Identify which cell holds the provided text, then report its (x, y) central coordinate. 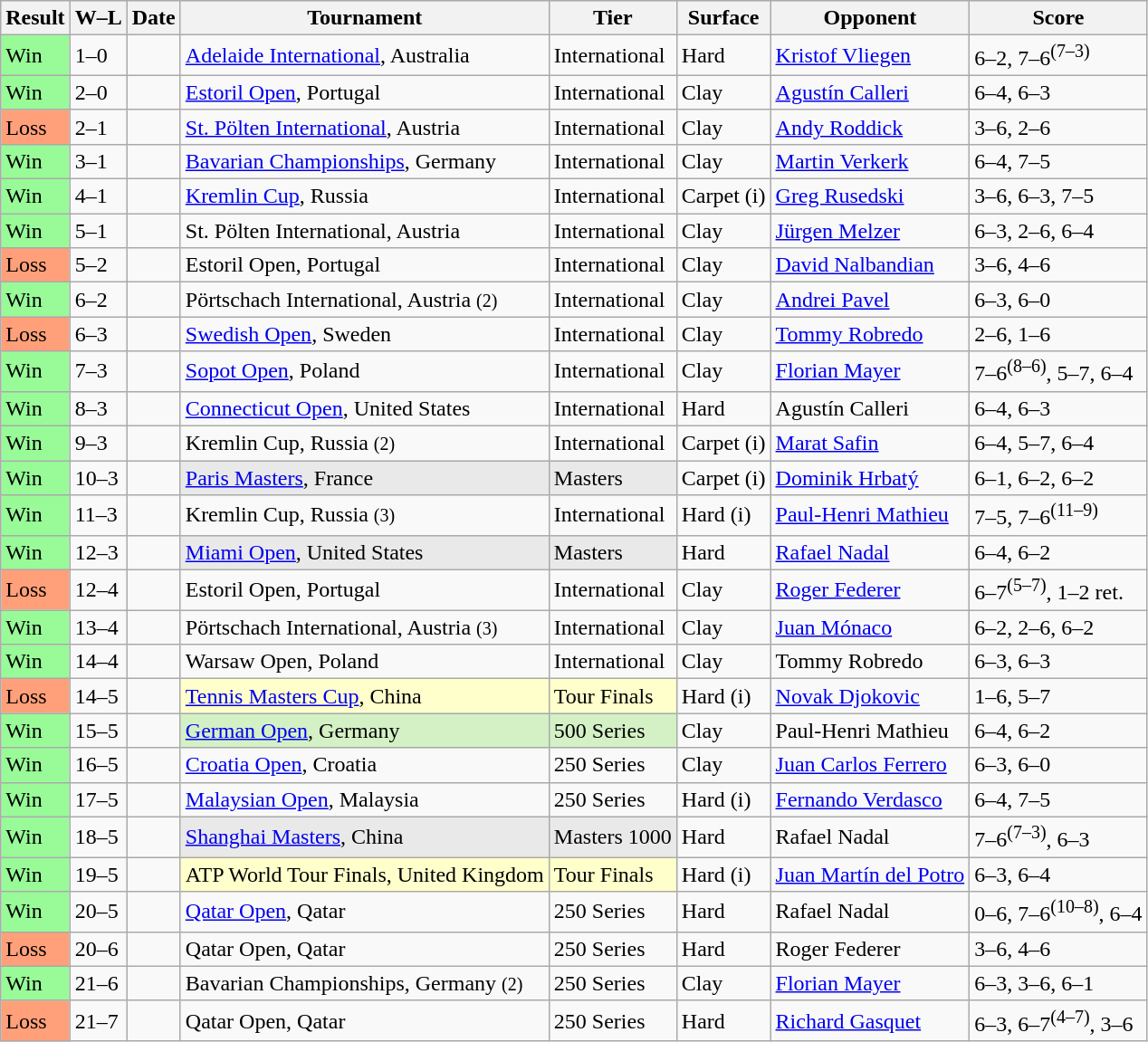
6–3, 6–7(4–7), 3–6 (1058, 1021)
Richard Gasquet (870, 1021)
17–5 (98, 799)
19–5 (98, 875)
Masters 1000 (612, 836)
20–5 (98, 913)
500 Series (612, 731)
12–3 (98, 552)
Dominik Hrbatý (870, 478)
ATP World Tour Finals, United Kingdom (364, 875)
6–1, 6–2, 6–2 (1058, 478)
1–6, 5–7 (1058, 696)
6–2 (98, 300)
Croatia Open, Croatia (364, 765)
Greg Rusedski (870, 196)
Adelaide International, Australia (364, 56)
6–2, 7–6(7–3) (1058, 56)
5–2 (98, 265)
Juan Martín del Potro (870, 875)
Warsaw Open, Poland (364, 662)
Swedish Open, Sweden (364, 334)
Tournament (364, 18)
Novak Djokovic (870, 696)
13–4 (98, 627)
14–5 (98, 696)
Tennis Masters Cup, China (364, 696)
Kremlin Cup, Russia (364, 196)
6–4, 5–7, 6–4 (1058, 443)
Kremlin Cup, Russia (2) (364, 443)
20–6 (98, 949)
3–6, 2–6 (1058, 127)
Malaysian Open, Malaysia (364, 799)
7–5, 7–6(11–9) (1058, 516)
15–5 (98, 731)
Kremlin Cup, Russia (3) (364, 516)
Bavarian Championships, Germany (2) (364, 983)
Jürgen Melzer (870, 231)
6–3, 6–3 (1058, 662)
Fernando Verdasco (870, 799)
6–2, 2–6, 6–2 (1058, 627)
7–6(7–3), 6–3 (1058, 836)
4–1 (98, 196)
7–6(8–6), 5–7, 6–4 (1058, 371)
6–3, 3–6, 6–1 (1058, 983)
Pörtschach International, Austria (3) (364, 627)
Pörtschach International, Austria (2) (364, 300)
W–L (98, 18)
German Open, Germany (364, 731)
Connecticut Open, United States (364, 408)
Shanghai Masters, China (364, 836)
Paris Masters, France (364, 478)
6–3, 2–6, 6–4 (1058, 231)
Sopot Open, Poland (364, 371)
12–4 (98, 590)
9–3 (98, 443)
6–3 (98, 334)
3–6, 6–3, 7–5 (1058, 196)
Result (35, 18)
8–3 (98, 408)
21–7 (98, 1021)
2–6, 1–6 (1058, 334)
2–0 (98, 92)
Marat Safin (870, 443)
11–3 (98, 516)
Kristof Vliegen (870, 56)
21–6 (98, 983)
5–1 (98, 231)
Bavarian Championships, Germany (364, 161)
1–0 (98, 56)
6–7(5–7), 1–2 ret. (1058, 590)
Juan Carlos Ferrero (870, 765)
Andrei Pavel (870, 300)
16–5 (98, 765)
Martin Verkerk (870, 161)
David Nalbandian (870, 265)
Miami Open, United States (364, 552)
6–3, 6–4 (1058, 875)
Juan Mónaco (870, 627)
14–4 (98, 662)
18–5 (98, 836)
7–3 (98, 371)
Surface (723, 18)
Andy Roddick (870, 127)
3–1 (98, 161)
Opponent (870, 18)
0–6, 7–6(10–8), 6–4 (1058, 913)
10–3 (98, 478)
2–1 (98, 127)
Tier (612, 18)
Score (1058, 18)
Date (154, 18)
